Detect which cell encompasses the target text, then output its [x, y] center coordinate. 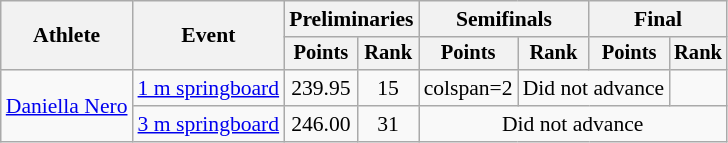
1 m springboard [209, 88]
Semifinals [504, 19]
15 [388, 88]
Preliminaries [351, 19]
Final [658, 19]
Daniella Nero [67, 106]
Athlete [67, 36]
246.00 [321, 124]
colspan=2 [468, 88]
Event [209, 36]
239.95 [321, 88]
31 [388, 124]
3 m springboard [209, 124]
